Scan for the cell matching the given text and deliver its (X, Y) coordinate at center. 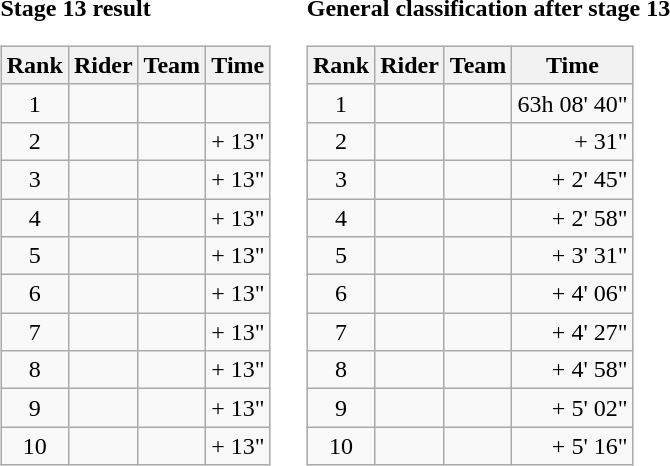
+ 31" (572, 141)
+ 5' 16" (572, 446)
+ 3' 31" (572, 256)
+ 5' 02" (572, 408)
63h 08' 40" (572, 103)
+ 4' 58" (572, 370)
+ 4' 06" (572, 294)
+ 2' 58" (572, 217)
+ 2' 45" (572, 179)
+ 4' 27" (572, 332)
